Scan for the cell matching the given text and deliver its (x, y) coordinate at center. 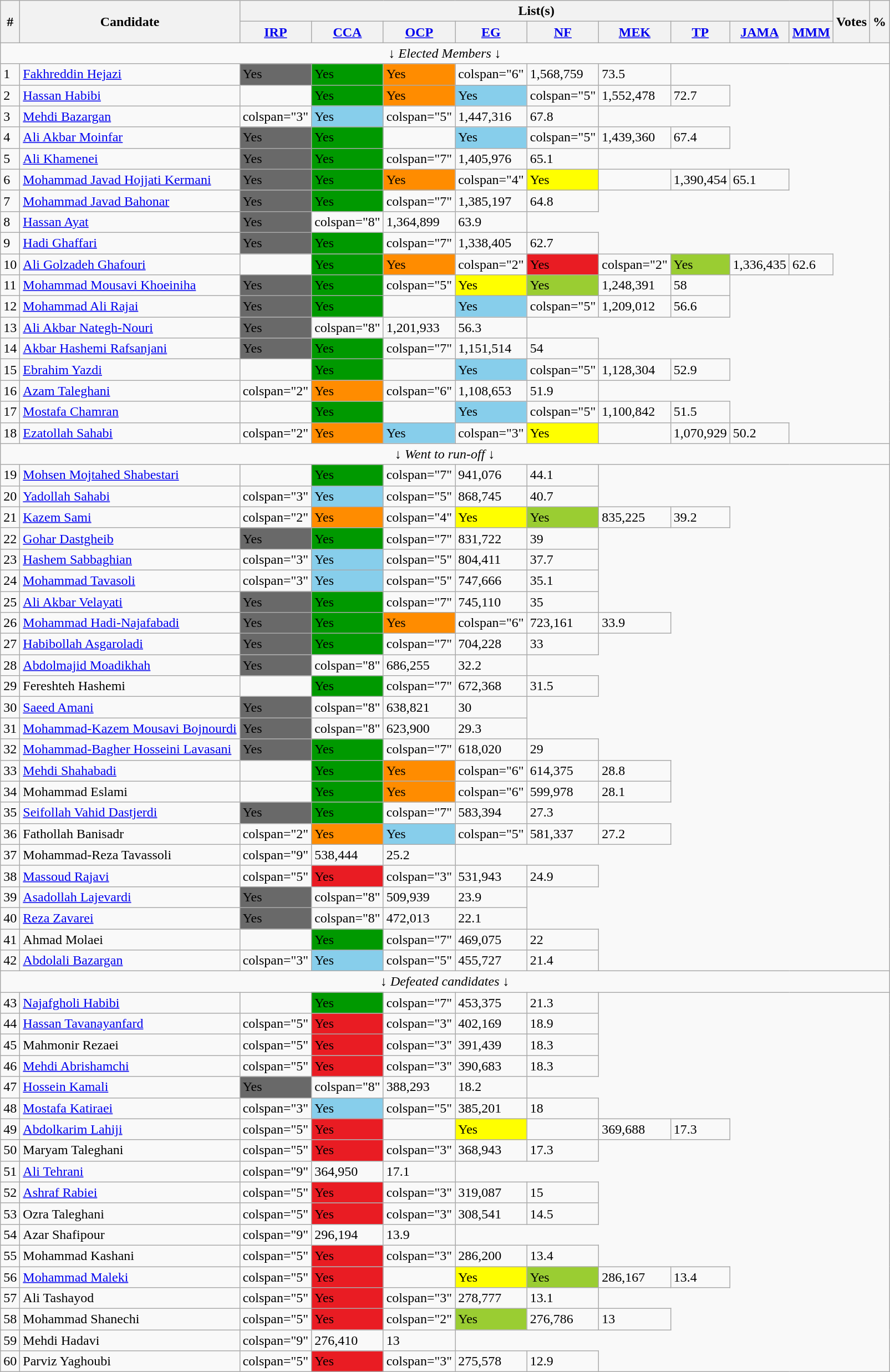
18.2 (491, 1087)
↓ Elected Members ↓ (445, 53)
286,200 (491, 1256)
Mohammad Shanechi (130, 1319)
Mostafa Chamran (130, 412)
9 (10, 243)
Abdolali Bazargan (130, 961)
List(s) (536, 11)
55 (10, 1256)
50.2 (760, 433)
296,194 (348, 1235)
583,394 (491, 813)
385,201 (491, 1108)
941,076 (491, 475)
Mohammad Mousavi Khoeiniha (130, 285)
6 (10, 180)
24.9 (563, 876)
1,568,759 (563, 74)
↓ Went to run-off ↓ (445, 454)
Fathollah Banisadr (130, 834)
276,786 (563, 1319)
56.3 (491, 328)
Hashem Sabbaghian (130, 559)
28.8 (635, 771)
804,411 (491, 559)
TP (700, 32)
Abdolkarim Lahiji (130, 1129)
623,900 (419, 728)
276,410 (348, 1340)
1,552,478 (635, 95)
20 (10, 496)
8 (10, 222)
JAMA (760, 32)
14 (10, 349)
Saeed Amani (130, 707)
42 (10, 961)
1,338,405 (491, 243)
51 (10, 1171)
48 (10, 1108)
Yadollah Sahabi (130, 496)
33.9 (635, 623)
Reza Zavarei (130, 918)
46 (10, 1066)
390,683 (491, 1066)
Ali Akbar Velayati (130, 601)
32 (10, 749)
364,950 (348, 1171)
455,727 (491, 961)
Azar Shafipour (130, 1235)
Hassan Ayat (130, 222)
1 (10, 74)
13.9 (419, 1235)
1,405,976 (491, 159)
Fereshteh Hashemi (130, 686)
Maryam Taleghani (130, 1150)
469,075 (491, 940)
Mohammad Ali Rajai (130, 307)
64.8 (563, 201)
723,161 (563, 623)
1,151,514 (491, 349)
17.1 (419, 1171)
EG (491, 32)
23.9 (491, 897)
835,225 (635, 517)
Mohsen Mojtahed Shabestari (130, 475)
Ali Akbar Nategh-Nouri (130, 328)
Mehdi Bazargan (130, 116)
60 (10, 1361)
4 (10, 137)
44 (10, 1024)
Ali Tashayod (130, 1298)
672,368 (491, 686)
Mohammad Hadi-Najafabadi (130, 623)
618,020 (491, 749)
↓ Defeated candidates ↓ (445, 982)
319,087 (491, 1192)
Ashraf Rabiei (130, 1192)
31.5 (563, 686)
Abdolmajid Moadikhah (130, 665)
745,110 (491, 601)
614,375 (563, 771)
747,666 (491, 580)
Massoud Rajavi (130, 876)
1,439,360 (635, 137)
1,128,304 (635, 370)
Ali Akbar Moinfar (130, 137)
35.1 (563, 580)
369,688 (635, 1129)
18.9 (563, 1024)
OCP (419, 32)
5 (10, 159)
Ebrahim Yazdi (130, 370)
12.9 (563, 1361)
286,167 (635, 1277)
52 (10, 1192)
638,821 (419, 707)
Mohammad Javad Hojjati Kermani (130, 180)
Ezatollah Sahabi (130, 433)
MMM (811, 32)
Ahmad Molaei (130, 940)
21 (10, 517)
Ali Tehrani (130, 1171)
12 (10, 307)
308,541 (491, 1213)
1,447,316 (491, 116)
Mohammad-Reza Tavassoli (130, 855)
37.7 (563, 559)
Najafgholi Habibi (130, 1003)
2 (10, 95)
52.9 (700, 370)
Hassan Tavanayanfard (130, 1024)
Mohammad Eslami (130, 792)
% (879, 22)
Mohammad Maleki (130, 1277)
28 (10, 665)
Fakhreddin Hejazi (130, 74)
Parviz Yaghoubi (130, 1361)
27.2 (635, 834)
531,943 (491, 876)
Mehdi Shahabadi (130, 771)
Mahmonir Rezaei (130, 1045)
62.6 (811, 264)
37 (10, 855)
11 (10, 285)
43 (10, 1003)
1,364,899 (419, 222)
Azam Taleghani (130, 391)
7 (10, 201)
IRP (276, 32)
19 (10, 475)
34 (10, 792)
3 (10, 116)
831,722 (491, 538)
57 (10, 1298)
NF (563, 32)
Mohammad Javad Bahonar (130, 201)
509,939 (419, 897)
13.1 (563, 1298)
50 (10, 1150)
402,169 (491, 1024)
Mehdi Hadavi (130, 1340)
Ali Khamenei (130, 159)
453,375 (491, 1003)
1,070,929 (700, 433)
17 (10, 412)
16 (10, 391)
391,439 (491, 1045)
472,013 (419, 918)
Candidate (130, 22)
Hossein Kamali (130, 1087)
14.5 (563, 1213)
Mostafa Katiraei (130, 1108)
31 (10, 728)
368,943 (491, 1150)
26 (10, 623)
32.2 (491, 665)
Habibollah Asgaroladi (130, 644)
Asadollah Lajevardi (130, 897)
388,293 (419, 1087)
1,385,197 (491, 201)
39.2 (700, 517)
MEK (635, 32)
Mohammad Kashani (130, 1256)
Gohar Dastgheib (130, 538)
Ozra Taleghani (130, 1213)
704,228 (491, 644)
10 (10, 264)
40.7 (563, 496)
73.5 (635, 74)
Ali Golzadeh Ghafouri (130, 264)
25.2 (419, 855)
Kazem Sami (130, 517)
59 (10, 1340)
686,255 (419, 665)
53 (10, 1213)
62.7 (563, 243)
36 (10, 834)
23 (10, 559)
41 (10, 940)
56.6 (700, 307)
1,390,454 (700, 180)
67.8 (563, 116)
45 (10, 1045)
278,777 (491, 1298)
Hadi Ghaffari (130, 243)
22.1 (491, 918)
63.9 (491, 222)
56 (10, 1277)
538,444 (348, 855)
Mohammad Tavasoli (130, 580)
868,745 (491, 496)
Seifollah Vahid Dastjerdi (130, 813)
275,578 (491, 1361)
1,248,391 (635, 285)
44.1 (563, 475)
Hassan Habibi (130, 95)
Mohammad-Kazem Mousavi Bojnourdi (130, 728)
28.1 (635, 792)
1,100,842 (635, 412)
47 (10, 1087)
72.7 (700, 95)
24 (10, 580)
21.4 (563, 961)
51.9 (563, 391)
Votes (851, 22)
27 (10, 644)
1,108,653 (491, 391)
29.3 (491, 728)
40 (10, 918)
581,337 (563, 834)
49 (10, 1129)
38 (10, 876)
Mohammad-Bagher Hosseini Lavasani (130, 749)
1,336,435 (760, 264)
25 (10, 601)
Mehdi Abrishamchi (130, 1066)
1,209,012 (635, 307)
# (10, 22)
67.4 (700, 137)
599,978 (563, 792)
CCA (348, 32)
Akbar Hashemi Rafsanjani (130, 349)
21.3 (563, 1003)
27.3 (563, 813)
1,201,933 (419, 328)
51.5 (700, 412)
